From the cell containing the given text, extract its center point as (X, Y) coordinate. 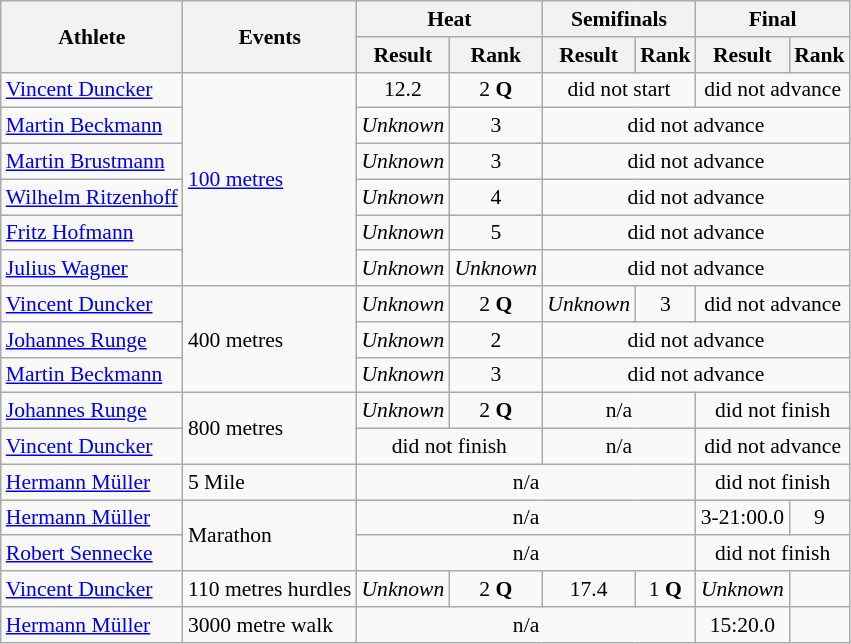
800 metres (270, 428)
did not start (618, 90)
400 metres (270, 340)
Athlete (92, 36)
Wilhelm Ritzenhoff (92, 197)
Fritz Hofmann (92, 233)
100 metres (270, 179)
Events (270, 36)
12.2 (402, 90)
4 (496, 197)
110 metres hurdles (270, 589)
5 Mile (270, 482)
Semifinals (618, 19)
Martin Brustmann (92, 162)
2 (496, 340)
Heat (449, 19)
5 (496, 233)
Final (773, 19)
15:20.0 (742, 625)
Julius Wagner (92, 269)
3-21:00.0 (742, 518)
17.4 (588, 589)
9 (820, 518)
3000 metre walk (270, 625)
Robert Sennecke (92, 554)
Marathon (270, 536)
1 Q (666, 589)
